Pinpoint the cell where the given text exists, returning its (x, y) midpoint coordinate. 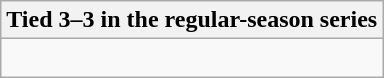
Tied 3–3 in the regular-season series (192, 20)
